Detect which cell encompasses the target text, then output its (x, y) center coordinate. 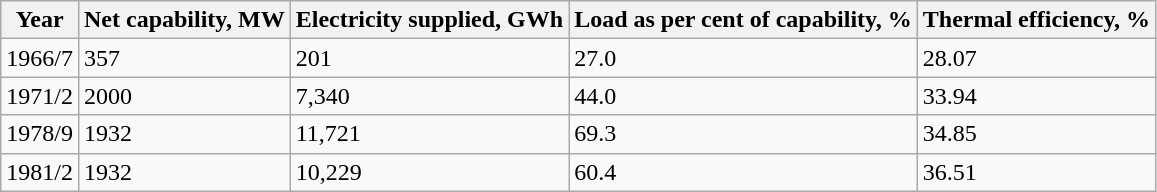
7,340 (429, 96)
1978/9 (40, 134)
44.0 (744, 96)
1971/2 (40, 96)
36.51 (1036, 172)
1966/7 (40, 58)
33.94 (1036, 96)
Load as per cent of capability, % (744, 20)
60.4 (744, 172)
2000 (184, 96)
Electricity supplied, GWh (429, 20)
Year (40, 20)
10,229 (429, 172)
201 (429, 58)
69.3 (744, 134)
Net capability, MW (184, 20)
27.0 (744, 58)
34.85 (1036, 134)
11,721 (429, 134)
Thermal efficiency, % (1036, 20)
28.07 (1036, 58)
1981/2 (40, 172)
357 (184, 58)
